Pinpoint the cell where the given text exists, returning its [X, Y] midpoint coordinate. 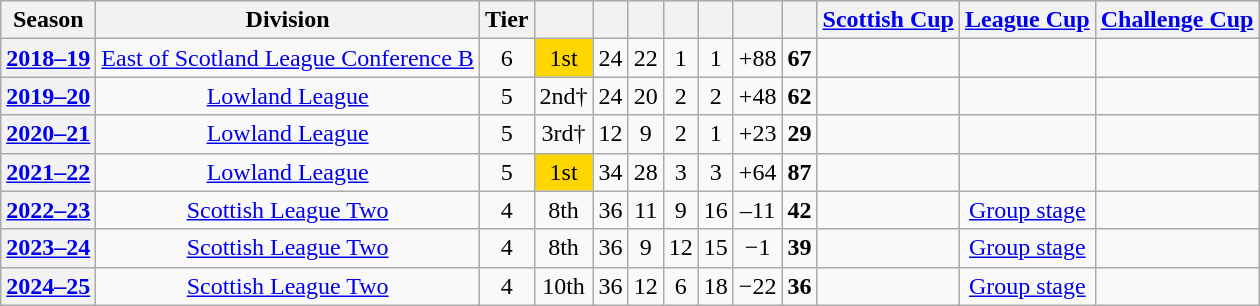
2022–23 [48, 210]
League Cup [1027, 20]
20 [646, 96]
2019–20 [48, 96]
+88 [758, 58]
87 [800, 172]
−1 [758, 248]
2nd† [564, 96]
3rd† [564, 134]
2024–25 [48, 286]
2020–21 [48, 134]
Challenge Cup [1177, 20]
+23 [758, 134]
Tier [506, 20]
+48 [758, 96]
−22 [758, 286]
39 [800, 248]
2018–19 [48, 58]
Season [48, 20]
–11 [758, 210]
Division [288, 20]
18 [716, 286]
62 [800, 96]
+64 [758, 172]
34 [610, 172]
22 [646, 58]
2023–24 [48, 248]
2021–22 [48, 172]
67 [800, 58]
29 [800, 134]
East of Scotland League Conference B [288, 58]
11 [646, 210]
10th [564, 286]
42 [800, 210]
Scottish Cup [888, 20]
15 [716, 248]
28 [646, 172]
16 [716, 210]
